Pinpoint the cell where the given text exists, returning its [x, y] midpoint coordinate. 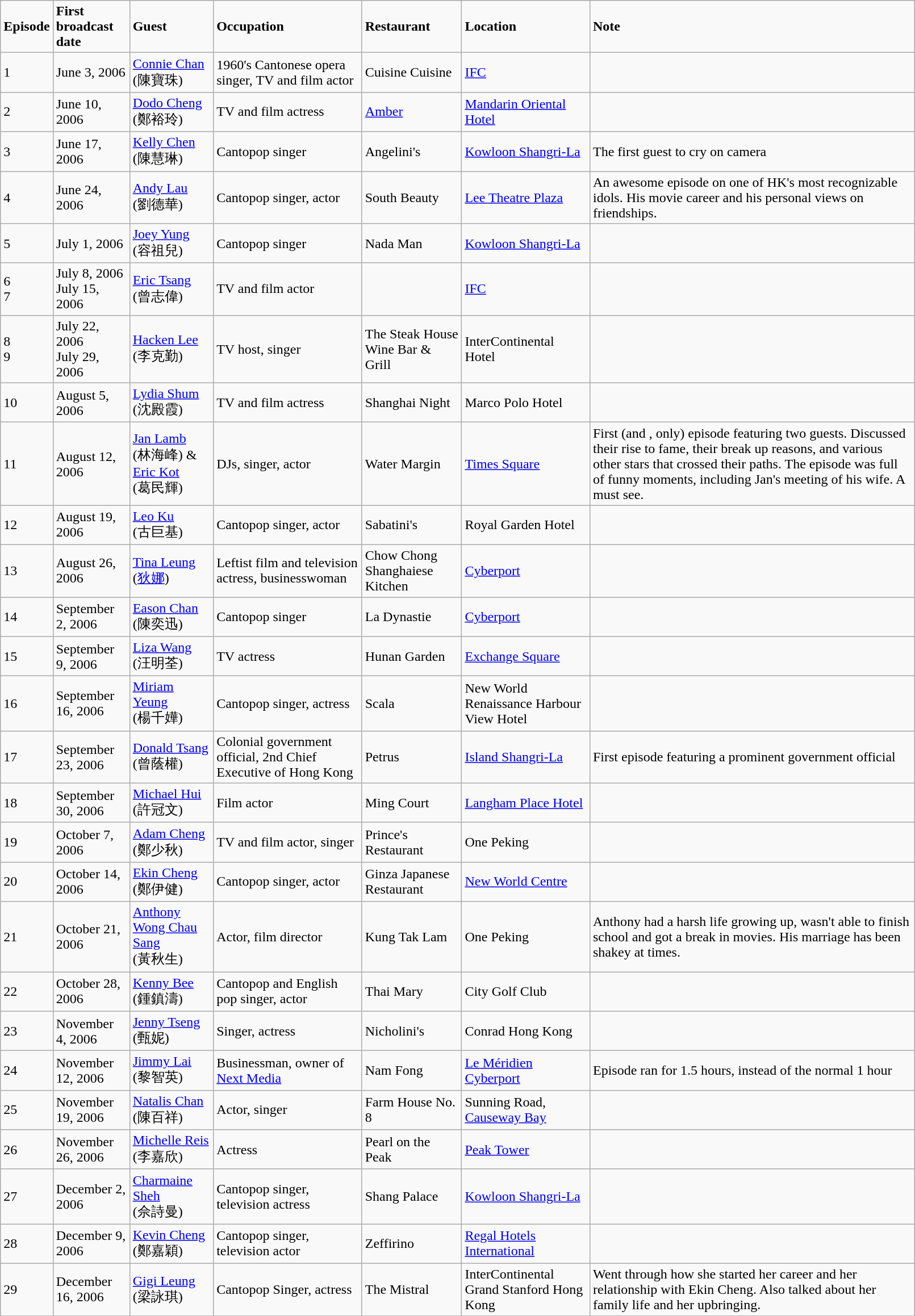
1 [27, 73]
10 [27, 403]
Singer, actress [288, 1031]
Anthony Wong Chau Sang (黃秋生) [172, 937]
Actor, film director [288, 937]
Episode [27, 27]
Michelle Reis (李嘉欣) [172, 1150]
Film actor [288, 803]
The first guest to cry on camera [752, 152]
Eason Chan (陳奕迅) [172, 617]
The Steak House Wine Bar & Grill [412, 349]
Actress [288, 1150]
27 [27, 1197]
Mandarin Oriental Hotel [526, 112]
September 9, 2006 [91, 656]
InterContinental Grand Stanford Hong Kong [526, 1289]
Zeffirino [412, 1244]
20 [27, 882]
Tina Leung (狄娜) [172, 571]
Shang Palace [412, 1197]
Businessman, owner of Next Media [288, 1071]
Anthony had a harsh life growing up, wasn't able to finish school and got a break in movies. His marriage has been shakey at times. [752, 937]
Lee Theatre Plaza [526, 198]
June 17, 2006 [91, 152]
Ginza Japanese Restaurant [412, 882]
Location [526, 27]
Pearl on the Peak [412, 1150]
1960's Cantonese opera singer, TV and film actor [288, 73]
Cuisine Cuisine [412, 73]
Shanghai Night [412, 403]
28 [27, 1244]
Adam Cheng (鄭少秋) [172, 843]
Kenny Bee (鍾鎮濤) [172, 992]
Le Méridien Cyberport [526, 1071]
16 [27, 704]
Nicholini's [412, 1031]
November 26, 2006 [91, 1150]
TV and film actor, singer [288, 843]
DJs, singer, actor [288, 464]
19 [27, 843]
26 [27, 1150]
12 [27, 525]
Hacken Lee (李克勤) [172, 349]
December 16, 2006 [91, 1289]
Miriam Yeung (楊千嬅) [172, 704]
89 [27, 349]
Leo Ku (古巨基) [172, 525]
Ekin Cheng (鄭伊健) [172, 882]
Cantopop singer, actress [288, 704]
July 8, 2006July 15, 2006 [91, 289]
Andy Lau (劉德華) [172, 198]
Connie Chan (陳寶珠) [172, 73]
Royal Garden Hotel [526, 525]
Jan Lamb (林海峰) &Eric Kot (葛民輝) [172, 464]
Jenny Tseng (甄妮) [172, 1031]
The Mistral [412, 1289]
Cantopop singer, television actor [288, 1244]
Nam Fong [412, 1071]
Cantopop singer, television actress [288, 1197]
September 30, 2006 [91, 803]
October 14, 2006 [91, 882]
Gigi Leung (梁詠琪) [172, 1289]
Angelini's [412, 152]
TV and film actor [288, 289]
Marco Polo Hotel [526, 403]
August 19, 2006 [91, 525]
September 2, 2006 [91, 617]
23 [27, 1031]
Guest [172, 27]
Eric Tsang (曾志偉) [172, 289]
Sunning Road, Causeway Bay [526, 1110]
67 [27, 289]
14 [27, 617]
June 3, 2006 [91, 73]
Michael Hui (許冠文) [172, 803]
11 [27, 464]
25 [27, 1110]
October 28, 2006 [91, 992]
Charmaine Sheh (佘詩曼) [172, 1197]
Lydia Shum (沈殿霞) [172, 403]
Prince's Restaurant [412, 843]
TV host, singer [288, 349]
September 16, 2006 [91, 704]
Joey Yung (容祖兒) [172, 244]
July 1, 2006 [91, 244]
4 [27, 198]
New World Renaissance Harbour View Hotel [526, 704]
November 12, 2006 [91, 1071]
Jimmy Lai (黎智英) [172, 1071]
December 2, 2006 [91, 1197]
Petrus [412, 757]
Water Margin [412, 464]
Kelly Chen (陳慧琳) [172, 152]
Cantopop and English pop singer, actor [288, 992]
June 10, 2006 [91, 112]
November 4, 2006 [91, 1031]
29 [27, 1289]
Scala [412, 704]
Donald Tsang (曾蔭權) [172, 757]
Island Shangri-La [526, 757]
Occupation [288, 27]
Kung Tak Lam [412, 937]
Natalis Chan (陳百祥) [172, 1110]
September 23, 2006 [91, 757]
October 21, 2006 [91, 937]
First broadcast date [91, 27]
November 19, 2006 [91, 1110]
Dodo Cheng (鄭裕玲) [172, 112]
Times Square [526, 464]
Restaurant [412, 27]
Actor, singer [288, 1110]
Ming Court [412, 803]
21 [27, 937]
22 [27, 992]
15 [27, 656]
August 26, 2006 [91, 571]
Conrad Hong Kong [526, 1031]
Peak Tower [526, 1150]
La Dynastie [412, 617]
December 9, 2006 [91, 1244]
Nada Man [412, 244]
Exchange Square [526, 656]
Went through how she started her career and her relationship with Ekin Cheng. Also talked about her family life and her upbringing. [752, 1289]
August 5, 2006 [91, 403]
July 22, 2006July 29, 2006 [91, 349]
Leftist film and television actress, businesswoman [288, 571]
October 7, 2006 [91, 843]
2 [27, 112]
Episode ran for 1.5 hours, instead of the normal 1 hour [752, 1071]
Liza Wang (汪明荃) [172, 656]
Kevin Cheng (鄭嘉穎) [172, 1244]
August 12, 2006 [91, 464]
First episode featuring a prominent government official [752, 757]
24 [27, 1071]
City Golf Club [526, 992]
Amber [412, 112]
Thai Mary [412, 992]
An awesome episode on one of HK's most recognizable idols. His movie career and his personal views on friendships. [752, 198]
18 [27, 803]
Langham Place Hotel [526, 803]
Colonial government official, 2nd Chief Executive of Hong Kong [288, 757]
South Beauty [412, 198]
New World Centre [526, 882]
InterContinental Hotel [526, 349]
17 [27, 757]
Hunan Garden [412, 656]
13 [27, 571]
Sabatini's [412, 525]
TV actress [288, 656]
Cantopop Singer, actress [288, 1289]
5 [27, 244]
Farm House No. 8 [412, 1110]
Chow Chong Shanghaiese Kitchen [412, 571]
Regal Hotels International [526, 1244]
June 24, 2006 [91, 198]
Note [752, 27]
3 [27, 152]
